Determine the (X, Y) coordinate at the center of the cell enclosing the given text.  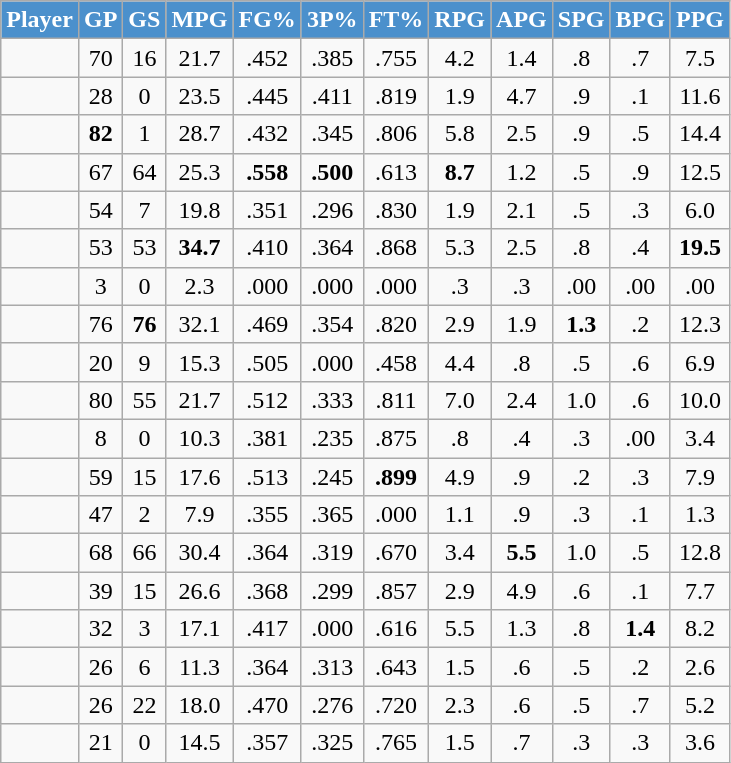
.857 (396, 591)
.365 (332, 515)
14.5 (200, 743)
.245 (332, 477)
.452 (267, 58)
.357 (267, 743)
7.5 (700, 58)
Player (40, 20)
.820 (396, 324)
.558 (267, 172)
.325 (332, 743)
PPG (700, 20)
82 (100, 134)
4.7 (522, 96)
59 (100, 477)
26.6 (200, 591)
.616 (396, 629)
.613 (396, 172)
.313 (332, 667)
11.3 (200, 667)
47 (100, 515)
14.4 (700, 134)
.505 (267, 362)
4.4 (460, 362)
.811 (396, 400)
15.3 (200, 362)
.469 (267, 324)
1.1 (460, 515)
.643 (396, 667)
17.6 (200, 477)
55 (144, 400)
.670 (396, 553)
66 (144, 553)
BPG (640, 20)
23.5 (200, 96)
.385 (332, 58)
12.8 (700, 553)
.354 (332, 324)
8.2 (700, 629)
.500 (332, 172)
3.6 (700, 743)
.458 (396, 362)
.868 (396, 248)
.445 (267, 96)
.806 (396, 134)
SPG (581, 20)
FT% (396, 20)
7.7 (700, 591)
.319 (332, 553)
4.2 (460, 58)
.333 (332, 400)
.381 (267, 438)
.235 (332, 438)
.368 (267, 591)
6.0 (700, 210)
.830 (396, 210)
.296 (332, 210)
FG% (267, 20)
.276 (332, 705)
2.6 (700, 667)
GP (100, 20)
28 (100, 96)
25.3 (200, 172)
APG (522, 20)
2.4 (522, 400)
18.0 (200, 705)
.765 (396, 743)
8.7 (460, 172)
22 (144, 705)
.355 (267, 515)
5.2 (700, 705)
10.0 (700, 400)
.819 (396, 96)
.345 (332, 134)
.411 (332, 96)
80 (100, 400)
20 (100, 362)
70 (100, 58)
8 (100, 438)
.513 (267, 477)
68 (100, 553)
12.3 (700, 324)
2.1 (522, 210)
9 (144, 362)
.512 (267, 400)
3P% (332, 20)
.432 (267, 134)
32.1 (200, 324)
10.3 (200, 438)
21 (100, 743)
67 (100, 172)
64 (144, 172)
5.8 (460, 134)
34.7 (200, 248)
39 (100, 591)
30.4 (200, 553)
.720 (396, 705)
.410 (267, 248)
2 (144, 515)
12.5 (700, 172)
11.6 (700, 96)
.470 (267, 705)
.899 (396, 477)
16 (144, 58)
GS (144, 20)
7.0 (460, 400)
RPG (460, 20)
.299 (332, 591)
.351 (267, 210)
17.1 (200, 629)
.417 (267, 629)
.875 (396, 438)
6.9 (700, 362)
7 (144, 210)
6 (144, 667)
MPG (200, 20)
1.2 (522, 172)
1 (144, 134)
19.5 (700, 248)
5.3 (460, 248)
.755 (396, 58)
19.8 (200, 210)
32 (100, 629)
28.7 (200, 134)
54 (100, 210)
